For the text-containing cell, return its midpoint in (X, Y) coordinate format. 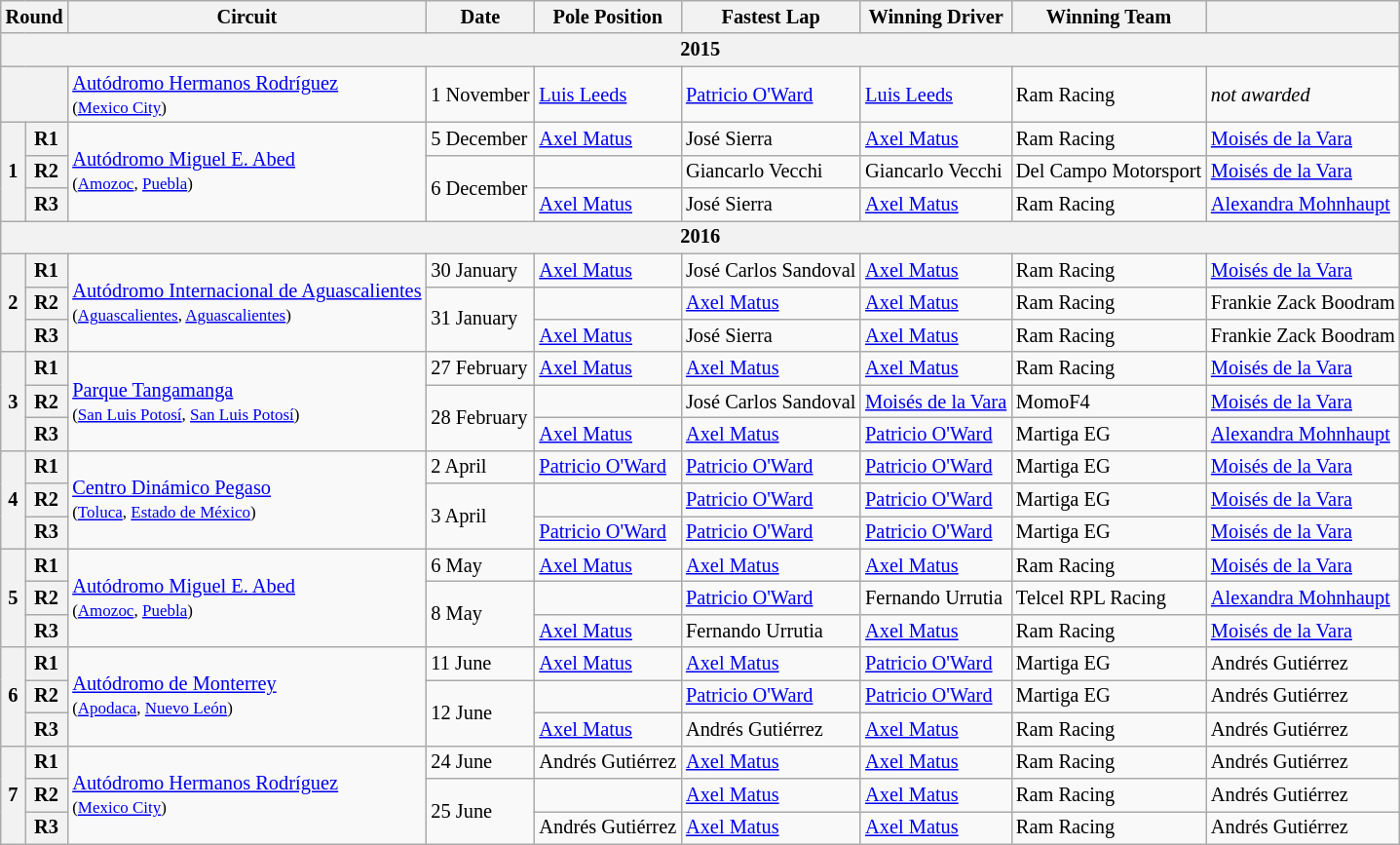
Fastest Lap (771, 17)
6 December (479, 187)
2016 (700, 237)
1 (14, 172)
28 February (479, 417)
5 December (479, 138)
2 April (479, 467)
24 June (479, 762)
2015 (700, 50)
Pole Position (608, 17)
Centro Dinámico Pegaso(Toluca, Estado de México) (246, 499)
Round (35, 17)
3 (14, 402)
7 (14, 795)
30 January (479, 270)
5 (14, 598)
6 (14, 696)
31 January (479, 320)
Winning Team (1109, 17)
3 April (479, 517)
25 June (479, 811)
not awarded (1304, 95)
6 May (479, 565)
4 (14, 499)
Winning Driver (935, 17)
Circuit (246, 17)
Telcel RPL Racing (1109, 597)
Autódromo Internacional de Aguascalientes(Aguascalientes, Aguascalientes) (246, 302)
1 November (479, 95)
8 May (479, 614)
11 June (479, 664)
Date (479, 17)
MomoF4 (1109, 402)
12 June (479, 711)
Del Campo Motorsport (1109, 172)
2 (14, 302)
Parque Tangamanga(San Luis Potosí, San Luis Potosí) (246, 402)
27 February (479, 368)
Autódromo de Monterrey(Apodaca, Nuevo León) (246, 696)
